Extract the (X, Y) coordinate from the center of the cell holding the provided text.  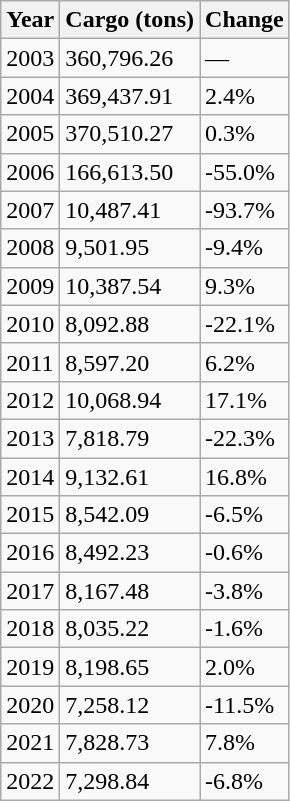
0.3% (245, 134)
2020 (30, 705)
2021 (30, 743)
-11.5% (245, 705)
2005 (30, 134)
2008 (30, 248)
8,167.48 (130, 591)
10,068.94 (130, 400)
8,035.22 (130, 629)
-1.6% (245, 629)
2003 (30, 58)
-6.5% (245, 515)
2006 (30, 172)
-6.8% (245, 781)
9.3% (245, 286)
2007 (30, 210)
10,487.41 (130, 210)
2013 (30, 438)
2012 (30, 400)
2011 (30, 362)
2022 (30, 781)
7.8% (245, 743)
166,613.50 (130, 172)
Year (30, 20)
8,198.65 (130, 667)
7,828.73 (130, 743)
-22.1% (245, 324)
— (245, 58)
9,132.61 (130, 477)
2004 (30, 96)
2018 (30, 629)
2009 (30, 286)
Change (245, 20)
8,542.09 (130, 515)
7,818.79 (130, 438)
Cargo (tons) (130, 20)
-9.4% (245, 248)
17.1% (245, 400)
8,597.20 (130, 362)
2017 (30, 591)
-0.6% (245, 553)
2010 (30, 324)
370,510.27 (130, 134)
2.0% (245, 667)
-93.7% (245, 210)
9,501.95 (130, 248)
360,796.26 (130, 58)
2014 (30, 477)
2.4% (245, 96)
2019 (30, 667)
6.2% (245, 362)
-55.0% (245, 172)
16.8% (245, 477)
-22.3% (245, 438)
8,492.23 (130, 553)
369,437.91 (130, 96)
2016 (30, 553)
7,258.12 (130, 705)
7,298.84 (130, 781)
-3.8% (245, 591)
8,092.88 (130, 324)
2015 (30, 515)
10,387.54 (130, 286)
